Return (x, y) of the center of cell containing provided text 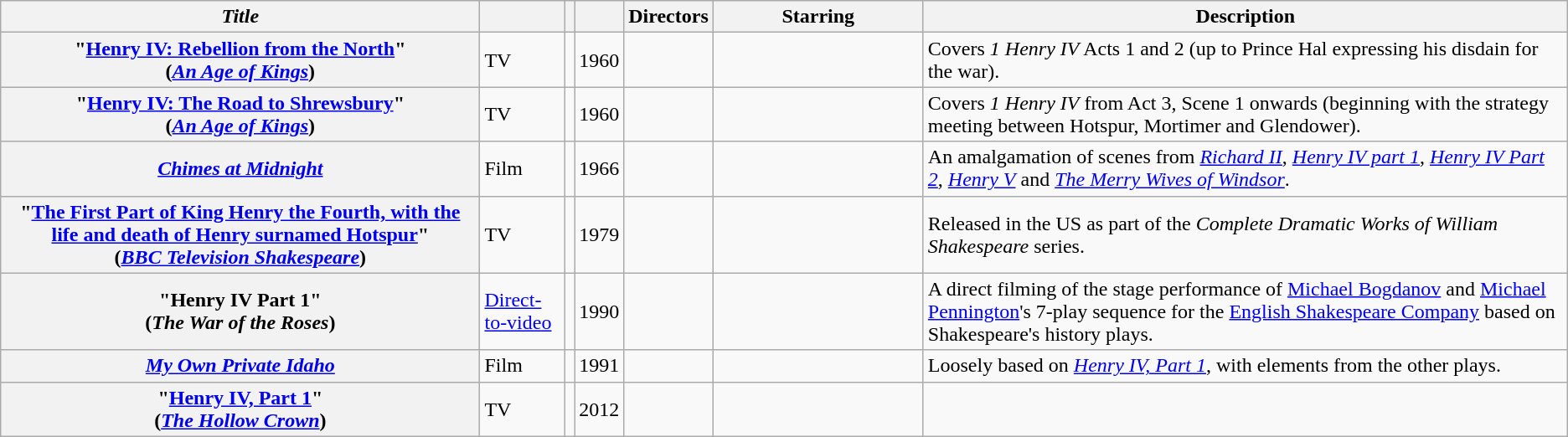
My Own Private Idaho (240, 366)
"The First Part of King Henry the Fourth, with the life and death of Henry surnamed Hotspur"(BBC Television Shakespeare) (240, 234)
Released in the US as part of the Complete Dramatic Works of William Shakespeare series. (1245, 234)
Direct-to-video (523, 311)
"Henry IV: The Road to Shrewsbury"(An Age of Kings) (240, 114)
An amalgamation of scenes from Richard II, Henry IV part 1, Henry IV Part 2, Henry V and The Merry Wives of Windsor. (1245, 169)
Chimes at Midnight (240, 169)
"Henry IV: Rebellion from the North"(An Age of Kings) (240, 60)
Directors (668, 17)
Title (240, 17)
"Henry IV, Part 1"(The Hollow Crown) (240, 409)
Covers 1 Henry IV from Act 3, Scene 1 onwards (beginning with the strategy meeting between Hotspur, Mortimer and Glendower). (1245, 114)
1979 (600, 234)
Description (1245, 17)
"Henry IV Part 1"(The War of the Roses) (240, 311)
Starring (818, 17)
1990 (600, 311)
1966 (600, 169)
1991 (600, 366)
2012 (600, 409)
Loosely based on Henry IV, Part 1, with elements from the other plays. (1245, 366)
Covers 1 Henry IV Acts 1 and 2 (up to Prince Hal expressing his disdain for the war). (1245, 60)
